Scan for the cell matching the given text and deliver its (X, Y) coordinate at center. 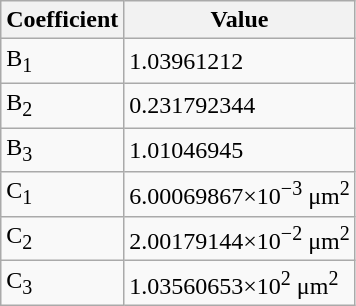
B2 (62, 105)
2.00179144×10−2 μm2 (240, 238)
1.03961212 (240, 61)
B1 (62, 61)
C1 (62, 194)
1.03560653×102 μm2 (240, 284)
Value (240, 20)
C2 (62, 238)
Coefficient (62, 20)
1.01046945 (240, 150)
6.00069867×10−3 μm2 (240, 194)
B3 (62, 150)
C3 (62, 284)
0.231792344 (240, 105)
